Search for the cell housing the specified text and yield its [X, Y] center coordinate. 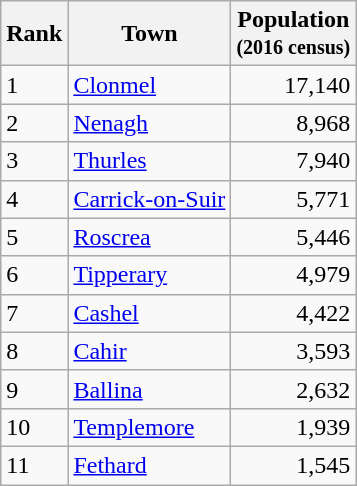
5,771 [294, 199]
8 [34, 351]
Rank [34, 34]
4,979 [294, 275]
Population(2016 census) [294, 34]
1,939 [294, 427]
3 [34, 161]
2 [34, 123]
1 [34, 85]
10 [34, 427]
5,446 [294, 237]
17,140 [294, 85]
Ballina [150, 389]
Clonmel [150, 85]
Cashel [150, 313]
Carrick-on-Suir [150, 199]
Cahir [150, 351]
4,422 [294, 313]
Roscrea [150, 237]
Tipperary [150, 275]
Templemore [150, 427]
5 [34, 237]
8,968 [294, 123]
7,940 [294, 161]
Town [150, 34]
Nenagh [150, 123]
3,593 [294, 351]
Thurles [150, 161]
11 [34, 465]
2,632 [294, 389]
9 [34, 389]
1,545 [294, 465]
Fethard [150, 465]
6 [34, 275]
7 [34, 313]
4 [34, 199]
